Extract the (X, Y) coordinate from the center of the cell holding the provided text.  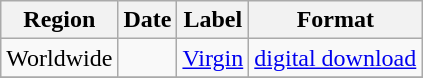
digital download (336, 58)
Region (60, 20)
Worldwide (60, 58)
Virgin (213, 58)
Date (148, 20)
Label (213, 20)
Format (336, 20)
